Search for the cell housing the specified text and yield its (X, Y) center coordinate. 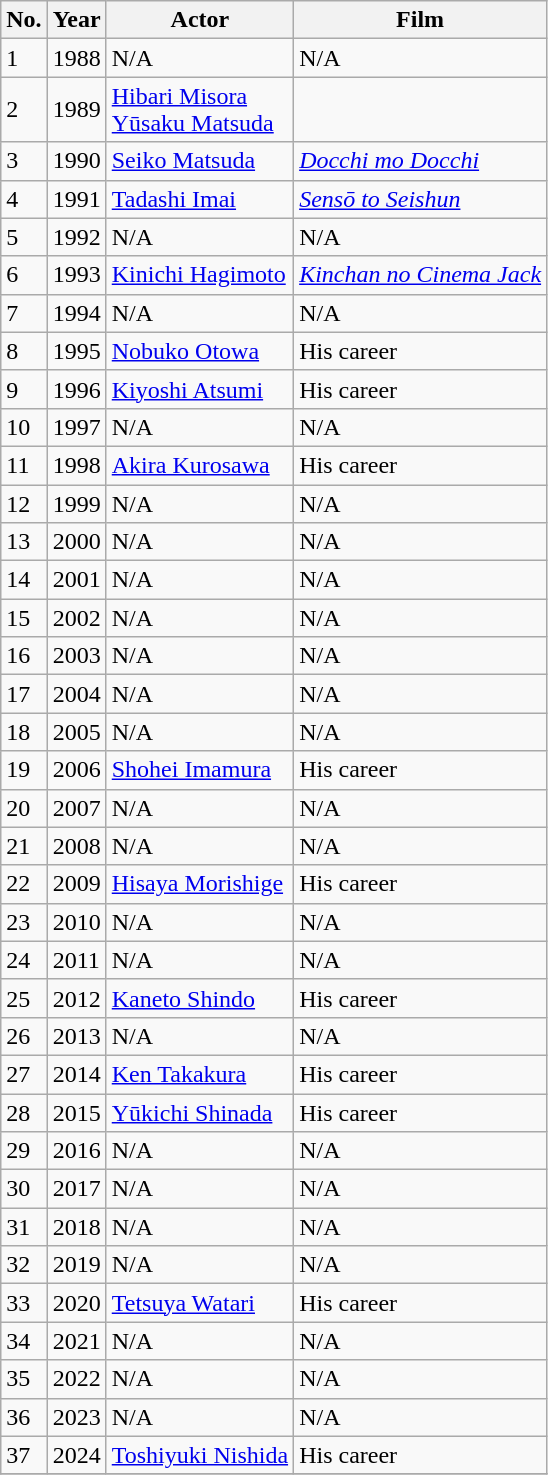
16 (24, 656)
22 (24, 884)
2016 (76, 1151)
21 (24, 846)
Docchi mo Docchi (420, 161)
Kiyoshi Atsumi (200, 389)
No. (24, 20)
25 (24, 998)
2001 (76, 580)
1998 (76, 465)
37 (24, 1455)
2023 (76, 1417)
Kaneto Shindo (200, 998)
2007 (76, 808)
2021 (76, 1341)
2024 (76, 1455)
2000 (76, 542)
17 (24, 694)
2011 (76, 960)
15 (24, 618)
13 (24, 542)
1999 (76, 503)
Toshiyuki Nishida (200, 1455)
14 (24, 580)
30 (24, 1189)
Akira Kurosawa (200, 465)
2010 (76, 922)
Seiko Matsuda (200, 161)
2014 (76, 1074)
33 (24, 1303)
2018 (76, 1227)
2005 (76, 732)
26 (24, 1036)
7 (24, 313)
19 (24, 770)
1988 (76, 58)
2017 (76, 1189)
2004 (76, 694)
Hisaya Morishige (200, 884)
2022 (76, 1379)
2006 (76, 770)
2 (24, 110)
1989 (76, 110)
35 (24, 1379)
6 (24, 275)
Kinchan no Cinema Jack (420, 275)
36 (24, 1417)
2020 (76, 1303)
18 (24, 732)
3 (24, 161)
Actor (200, 20)
2009 (76, 884)
1996 (76, 389)
23 (24, 922)
2015 (76, 1113)
1994 (76, 313)
Tadashi Imai (200, 199)
Ken Takakura (200, 1074)
Year (76, 20)
27 (24, 1074)
12 (24, 503)
11 (24, 465)
2002 (76, 618)
2012 (76, 998)
1 (24, 58)
9 (24, 389)
1995 (76, 351)
20 (24, 808)
Sensō to Seishun (420, 199)
1992 (76, 237)
2008 (76, 846)
10 (24, 427)
1991 (76, 199)
32 (24, 1265)
Kinichi Hagimoto (200, 275)
34 (24, 1341)
29 (24, 1151)
Nobuko Otowa (200, 351)
Shohei Imamura (200, 770)
2019 (76, 1265)
8 (24, 351)
Hibari MisoraYūsaku Matsuda (200, 110)
1993 (76, 275)
4 (24, 199)
2003 (76, 656)
31 (24, 1227)
1997 (76, 427)
24 (24, 960)
1990 (76, 161)
28 (24, 1113)
Tetsuya Watari (200, 1303)
Yūkichi Shinada (200, 1113)
2013 (76, 1036)
Film (420, 20)
5 (24, 237)
